Find where the given text appears and provide that cell's center as (X, Y) coordinate. 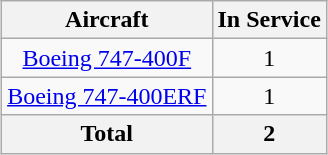
Boeing 747-400ERF (107, 96)
In Service (269, 20)
Total (107, 134)
2 (269, 134)
Aircraft (107, 20)
Boeing 747-400F (107, 58)
